Detect which cell encompasses the target text, then output its (X, Y) center coordinate. 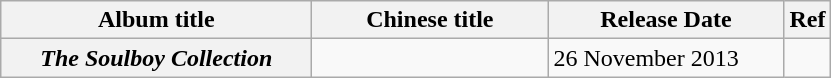
The Soulboy Collection (156, 58)
Album title (156, 20)
Release Date (666, 20)
26 November 2013 (666, 58)
Chinese title (430, 20)
Ref (808, 20)
